From the cell containing the given text, extract its center point as [X, Y] coordinate. 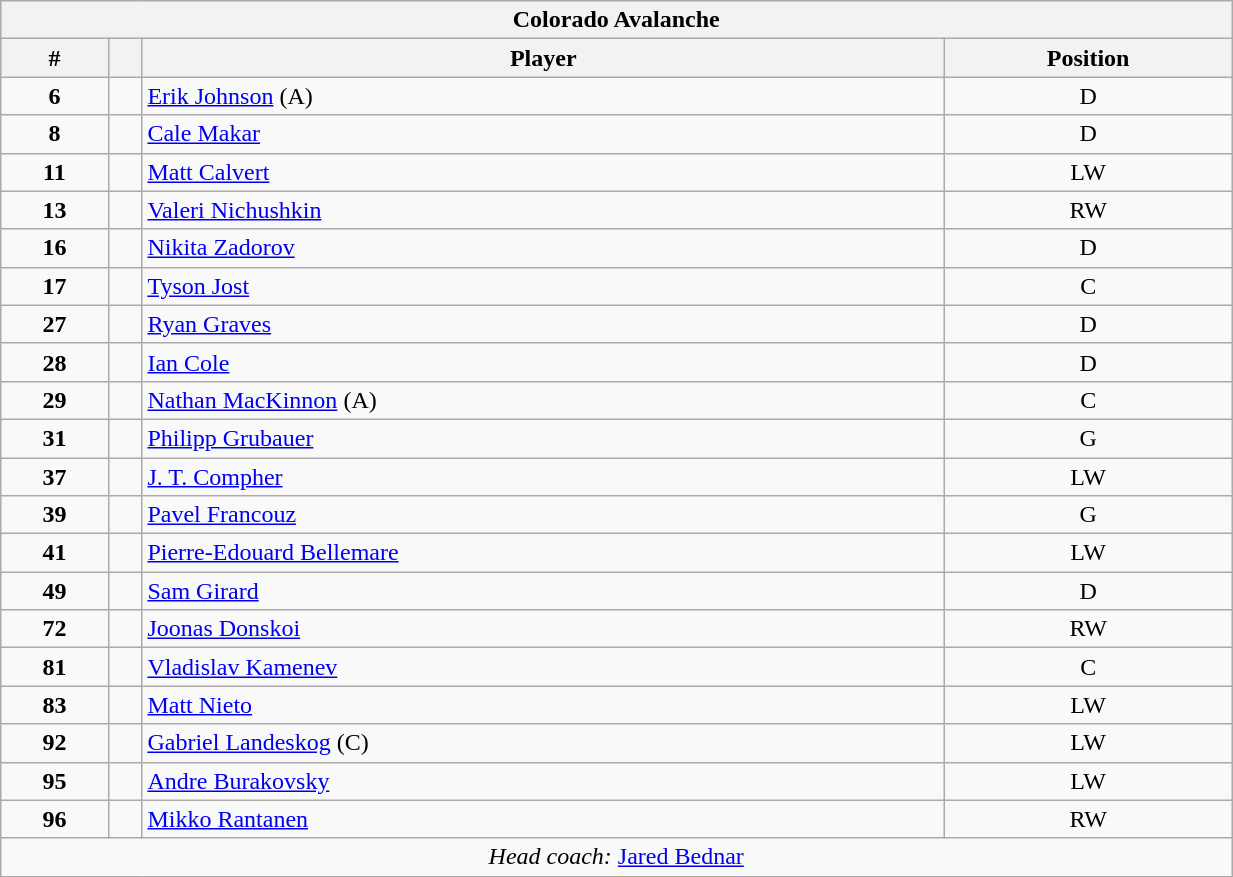
17 [54, 286]
Cale Makar [544, 134]
Andre Burakovsky [544, 781]
Matt Calvert [544, 172]
Colorado Avalanche [616, 20]
Nikita Zadorov [544, 248]
39 [54, 515]
Philipp Grubauer [544, 438]
13 [54, 210]
28 [54, 362]
95 [54, 781]
96 [54, 819]
Erik Johnson (A) [544, 96]
27 [54, 324]
92 [54, 743]
31 [54, 438]
16 [54, 248]
Pierre-Edouard Bellemare [544, 553]
83 [54, 705]
J. T. Compher [544, 477]
72 [54, 629]
Pavel Francouz [544, 515]
Valeri Nichushkin [544, 210]
Ian Cole [544, 362]
81 [54, 667]
Vladislav Kamenev [544, 667]
Nathan MacKinnon (A) [544, 400]
Matt Nieto [544, 705]
Mikko Rantanen [544, 819]
# [54, 58]
29 [54, 400]
Tyson Jost [544, 286]
Ryan Graves [544, 324]
8 [54, 134]
Player [544, 58]
Sam Girard [544, 591]
6 [54, 96]
49 [54, 591]
37 [54, 477]
11 [54, 172]
Head coach: Jared Bednar [616, 857]
Joonas Donskoi [544, 629]
Position [1088, 58]
41 [54, 553]
Gabriel Landeskog (C) [544, 743]
